Find where the given text appears and provide that cell's center as [x, y] coordinate. 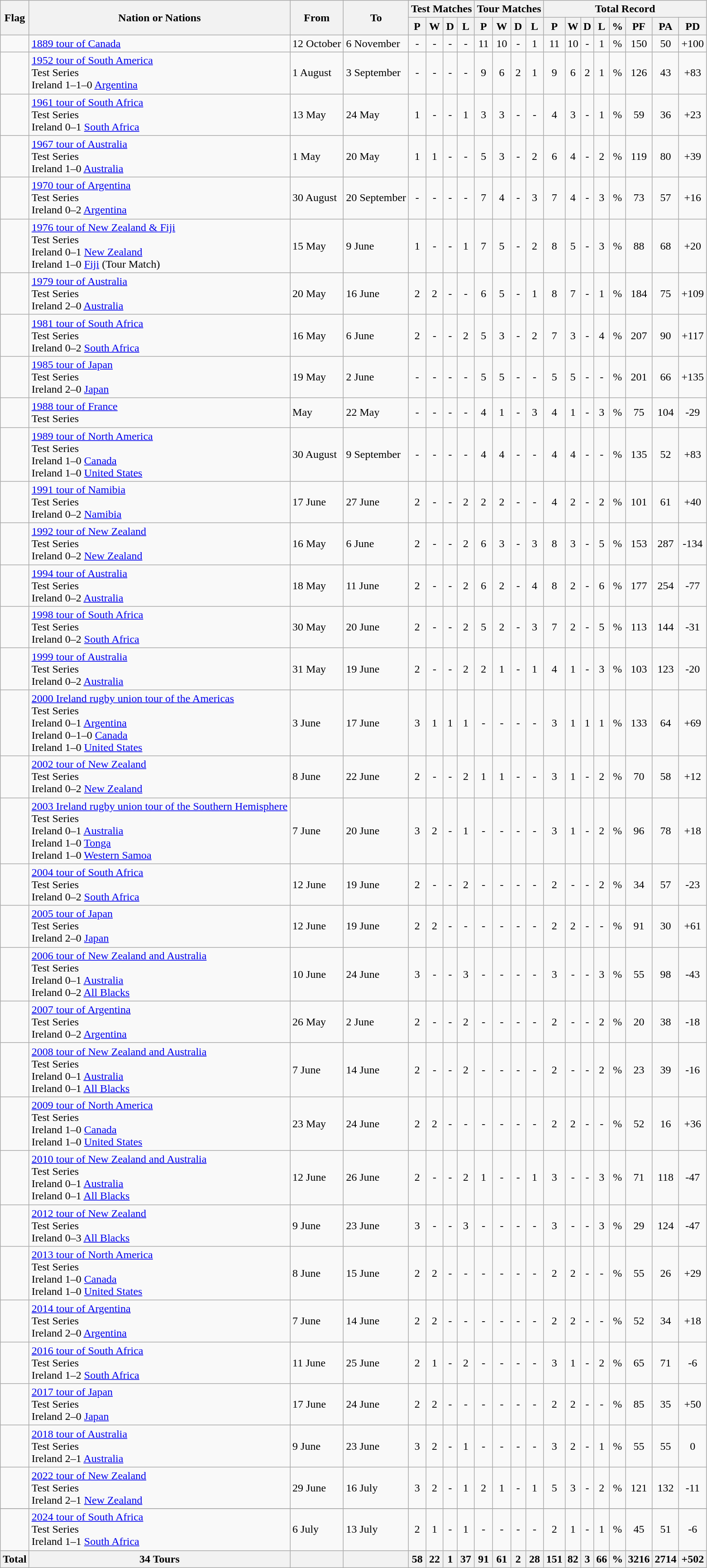
15 May [317, 245]
103 [639, 669]
28 [535, 1559]
6 November [376, 43]
98 [665, 974]
119 [639, 156]
13 May [317, 115]
132 [665, 1488]
1981 tour of South Africa Test SeriesIreland 0–2 South Africa [159, 335]
287 [665, 544]
+135 [693, 377]
0 [693, 1446]
70 [639, 777]
144 [665, 627]
184 [639, 293]
20 [639, 1022]
1889 tour of Canada [159, 43]
27 June [376, 502]
PA [665, 26]
16 [665, 1123]
-77 [693, 586]
+16 [693, 198]
64 [665, 723]
+39 [693, 156]
150 [639, 43]
113 [639, 627]
+40 [693, 502]
2010 tour of New Zealand and Australia Test SeriesIreland 0–1 Australia Ireland 0–1 All Blacks [159, 1178]
2008 tour of New Zealand and Australia Test SeriesIreland 0–1 Australia Ireland 0–1 All Blacks [159, 1070]
1 August [317, 73]
96 [639, 831]
151 [554, 1559]
2013 tour of North America Test SeriesIreland 1–0 Canada Ireland 1–0 United States [159, 1274]
+23 [693, 115]
26 [665, 1274]
201 [639, 377]
45 [639, 1530]
207 [639, 335]
3 June [317, 723]
1961 tour of South Africa Test SeriesIreland 0–1 South Africa [159, 115]
-43 [693, 974]
23 May [317, 1123]
2022 tour of New Zealand Test Series Ireland 2–1 New Zealand [159, 1488]
2017 tour of Japan Test SeriesIreland 2–0 Japan [159, 1404]
2024 tour of South AfricaTest Series Ireland 1–1 South Africa [159, 1530]
80 [665, 156]
3216 [639, 1559]
Flag [15, 18]
1952 tour of South America Test Series Ireland 1–1–0 Argentina [159, 73]
29 June [317, 1488]
May [317, 412]
2003 Ireland rugby union tour of the Southern Hemisphere Test SeriesIreland 0–1 Australia Ireland 1–0 Tonga Ireland 1–0 Western Samoa [159, 831]
121 [639, 1488]
254 [665, 586]
101 [639, 502]
34 Tours [159, 1559]
123 [665, 669]
6 July [317, 1530]
39 [665, 1070]
1994 tour of Australia Test SeriesIreland 0–2 Australia [159, 586]
+100 [693, 43]
12 October [317, 43]
43 [665, 73]
2009 tour of North America Test SeriesIreland 1–0 Canada Ireland 1–0 United States [159, 1123]
2016 tour of South Africa Test SeriesIreland 1–2 South Africa [159, 1363]
19 May [317, 377]
1985 tour of Japan Test Series Ireland 2–0 Japan [159, 377]
82 [573, 1559]
+50 [693, 1404]
PD [693, 26]
16 July [376, 1488]
1991 tour of Namibia Test Series Ireland 0–2 Namibia [159, 502]
+109 [693, 293]
2012 tour of New Zealand Test SeriesIreland 0–3 All Blacks [159, 1226]
1989 tour of North America Test Series Ireland 1–0 Canada Ireland 1–0 United States [159, 455]
10 June [317, 974]
Nation or Nations [159, 18]
-134 [693, 544]
59 [639, 115]
26 May [317, 1022]
25 June [376, 1363]
1988 tour of France Test Series [159, 412]
23 [639, 1070]
38 [665, 1022]
88 [639, 245]
15 June [376, 1274]
2005 tour of Japan Test SeriesIreland 2–0 Japan [159, 926]
+20 [693, 245]
Tour Matches [509, 9]
22 May [376, 412]
36 [665, 115]
+12 [693, 777]
30 [665, 926]
26 June [376, 1178]
50 [665, 43]
1992 tour of New Zealand Test SeriesIreland 0–2 New Zealand [159, 544]
31 May [317, 669]
24 May [376, 115]
+117 [693, 335]
22 June [376, 777]
Test Matches [442, 9]
37 [466, 1559]
1999 tour of Australia Test SeriesIreland 0–2 Australia [159, 669]
1967 tour of Australia Test SeriesIreland 1–0 Australia [159, 156]
22 [435, 1559]
2018 tour of Australia Test SeriesIreland 2–1 Australia [159, 1446]
-20 [693, 669]
30 May [317, 627]
-18 [693, 1022]
13 July [376, 1530]
2014 tour of Argentina Test SeriesIreland 2–0 Argentina [159, 1321]
68 [665, 245]
-29 [693, 412]
+69 [693, 723]
29 [639, 1226]
-31 [693, 627]
9 September [376, 455]
To [376, 18]
1 May [317, 156]
-16 [693, 1070]
Total [15, 1559]
Total Record [625, 9]
1970 tour of Argentina Test Series Ireland 0–2 Argentina [159, 198]
1998 tour of South Africa Test SeriesIreland 0–2 South Africa [159, 627]
51 [665, 1530]
2714 [665, 1559]
16 June [376, 293]
-23 [693, 885]
1979 tour of Australia Test SeriesIreland 2–0 Australia [159, 293]
2007 tour of Argentina Test SeriesIreland 0–2 Argentina [159, 1022]
177 [639, 586]
78 [665, 831]
124 [665, 1226]
104 [665, 412]
+61 [693, 926]
+502 [693, 1559]
85 [639, 1404]
From [317, 18]
153 [639, 544]
PF [639, 26]
18 May [317, 586]
2006 tour of New Zealand and Australia Test SeriesIreland 0–1 Australia Ireland 0–2 All Blacks [159, 974]
-11 [693, 1488]
35 [665, 1404]
65 [639, 1363]
73 [639, 198]
20 September [376, 198]
2000 Ireland rugby union tour of the Americas Test SeriesIreland 0–1 Argentina Ireland 0–1–0 Canada Ireland 1–0 United States [159, 723]
+36 [693, 1123]
3 September [376, 73]
1976 tour of New Zealand & Fiji Test SeriesIreland 0–1 New ZealandIreland 1–0 Fiji (Tour Match) [159, 245]
133 [639, 723]
2004 tour of South Africa Test SeriesIreland 0–2 South Africa [159, 885]
90 [665, 335]
126 [639, 73]
135 [639, 455]
+29 [693, 1274]
118 [665, 1178]
2002 tour of New Zealand Test SeriesIreland 0–2 New Zealand [159, 777]
